Capture the cell that displays the provided text and extract its [x, y] central coordinate. 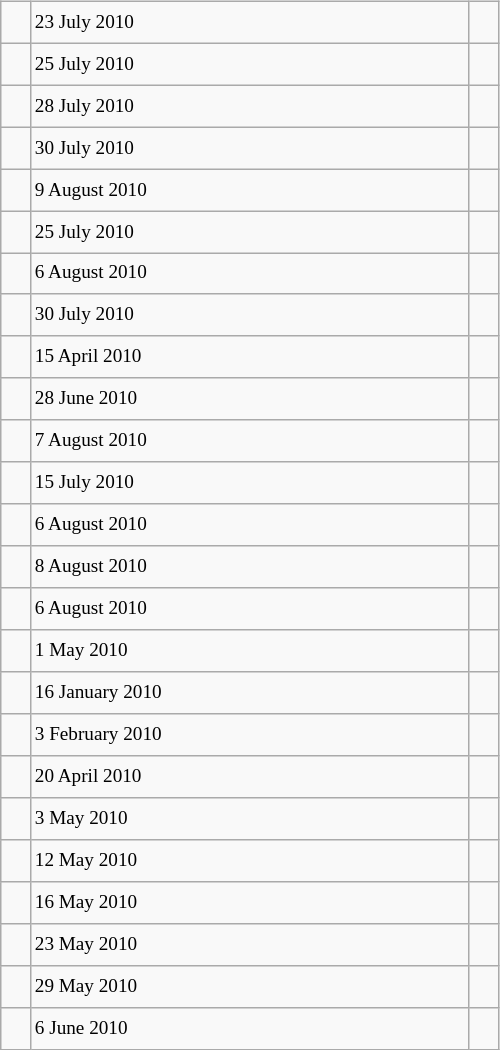
23 May 2010 [250, 944]
3 May 2010 [250, 819]
15 July 2010 [250, 483]
29 May 2010 [250, 986]
8 August 2010 [250, 567]
7 August 2010 [250, 441]
1 May 2010 [250, 651]
12 May 2010 [250, 861]
3 February 2010 [250, 735]
16 May 2010 [250, 902]
9 August 2010 [250, 190]
6 June 2010 [250, 1028]
23 July 2010 [250, 22]
28 June 2010 [250, 399]
15 April 2010 [250, 357]
28 July 2010 [250, 106]
20 April 2010 [250, 777]
16 January 2010 [250, 693]
